Return the [x, y] coordinate for the center point of the cell that contains the specified text.  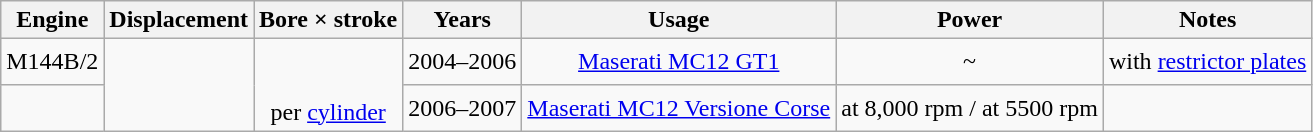
2006–2007 [462, 108]
Notes [1207, 20]
Maserati MC12 Versione Corse [679, 108]
Years [462, 20]
Usage [679, 20]
Displacement [179, 20]
Engine [52, 20]
Power [970, 20]
~ [970, 62]
Bore × stroke [328, 20]
with restrictor plates [1207, 62]
M144B/2 [52, 62]
at 8,000 rpm / at 5500 rpm [970, 108]
Maserati MC12 GT1 [679, 62]
2004–2006 [462, 62]
per cylinder [328, 85]
